Detect which cell encompasses the target text, then output its (X, Y) center coordinate. 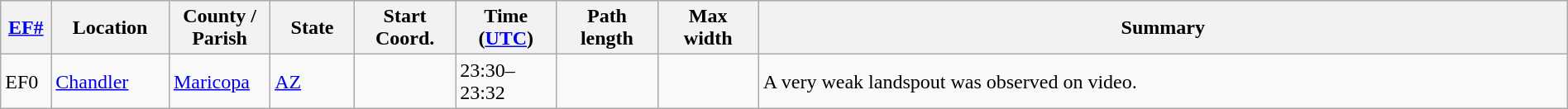
Maricopa (219, 81)
A very weak landspout was observed on video. (1163, 81)
Path length (607, 28)
Location (111, 28)
23:30–23:32 (506, 81)
Start Coord. (404, 28)
Time (UTC) (506, 28)
AZ (313, 81)
EF# (26, 28)
State (313, 28)
Max width (708, 28)
Summary (1163, 28)
EF0 (26, 81)
County / Parish (219, 28)
Chandler (111, 81)
